Output the [X, Y] coordinate of the center of the cell containing the given text.  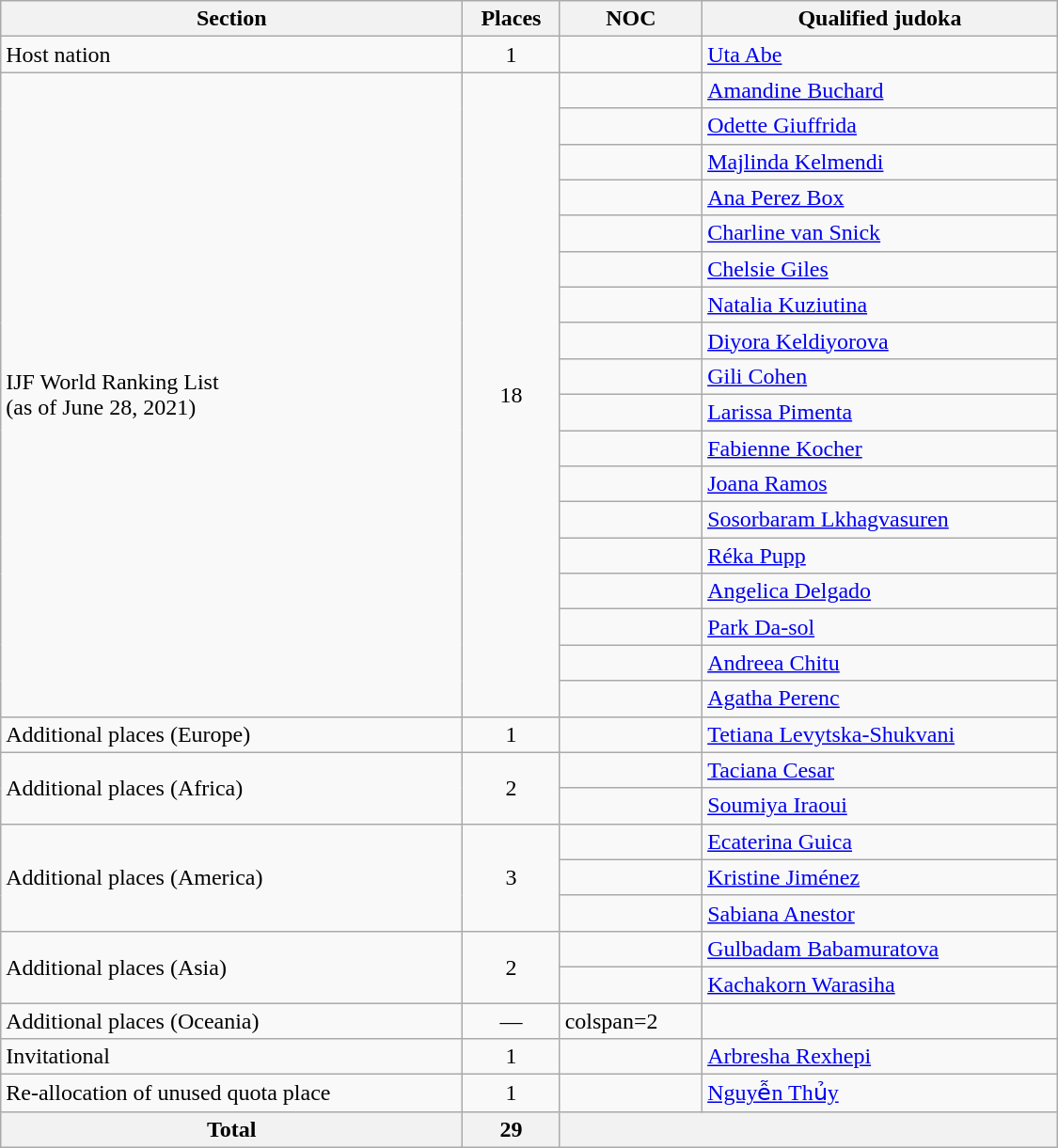
NOC [630, 19]
Additional places (America) [231, 877]
Total [231, 1129]
Odette Giuffrida [880, 126]
Nguyễn Thủy [880, 1093]
Additional places (Africa) [231, 788]
3 [512, 877]
Charline van Snick [880, 233]
Additional places (Oceania) [231, 1020]
Sosorbaram Lkhagvasuren [880, 520]
Amandine Buchard [880, 90]
Natalia Kuziutina [880, 305]
Host nation [231, 55]
Andreea Chitu [880, 663]
Gili Cohen [880, 376]
Tetiana Levytska-Shukvani [880, 734]
Ana Perez Box [880, 197]
Qualified judoka [880, 19]
29 [512, 1129]
18 [512, 395]
Diyora Keldiyorova [880, 340]
Kachakorn Warasiha [880, 984]
Joana Ramos [880, 484]
Sabiana Anestor [880, 913]
Taciana Cesar [880, 770]
Angelica Delgado [880, 591]
Larissa Pimenta [880, 412]
Kristine Jiménez [880, 877]
— [512, 1020]
Re-allocation of unused quota place [231, 1093]
Gulbadam Babamuratova [880, 949]
Uta Abe [880, 55]
Majlinda Kelmendi [880, 162]
Section [231, 19]
IJF World Ranking List(as of June 28, 2021) [231, 395]
Chelsie Giles [880, 269]
Places [512, 19]
Soumiya Iraoui [880, 806]
colspan=2 [630, 1020]
Ecaterina Guica [880, 841]
Invitational [231, 1057]
Agatha Perenc [880, 699]
Arbresha Rexhepi [880, 1057]
Additional places (Europe) [231, 734]
Fabienne Kocher [880, 448]
Additional places (Asia) [231, 967]
Park Da-sol [880, 627]
Réka Pupp [880, 556]
